For the text-containing cell, return its midpoint in (X, Y) coordinate format. 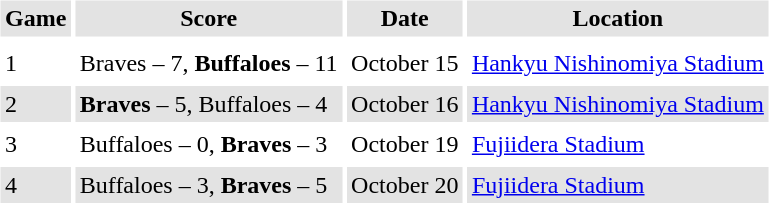
October 20 (405, 185)
Braves – 5, Buffaloes – 4 (208, 104)
Braves – 7, Buffaloes – 11 (208, 64)
Date (405, 18)
Game (35, 18)
October 16 (405, 104)
1 (35, 64)
Location (618, 18)
October 19 (405, 144)
October 15 (405, 64)
Buffaloes – 0, Braves – 3 (208, 144)
3 (35, 144)
Score (208, 18)
Buffaloes – 3, Braves – 5 (208, 185)
4 (35, 185)
2 (35, 104)
